Output the (X, Y) coordinate of the center of the cell containing the given text.  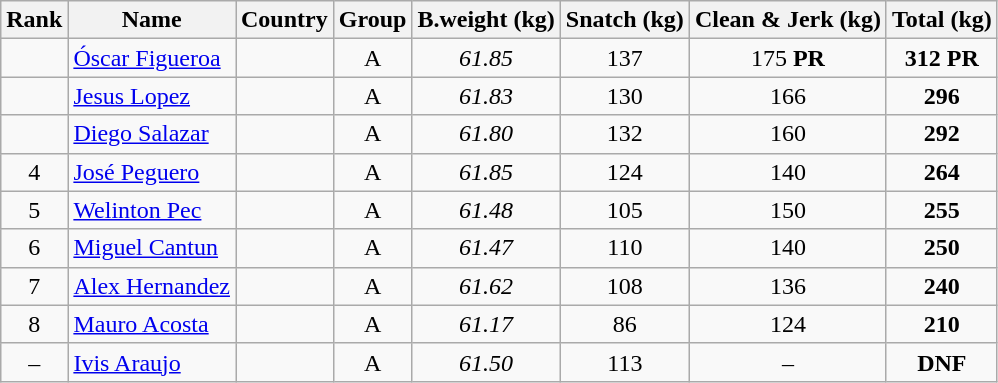
240 (942, 286)
61.47 (486, 248)
160 (788, 134)
Welinton Pec (152, 210)
José Peguero (152, 172)
Country (285, 20)
Alex Hernandez (152, 286)
312 PR (942, 58)
150 (788, 210)
8 (34, 324)
292 (942, 134)
61.83 (486, 96)
Mauro Acosta (152, 324)
250 (942, 248)
Total (kg) (942, 20)
Group (372, 20)
Ivis Araujo (152, 362)
86 (624, 324)
175 PR (788, 58)
Óscar Figueroa (152, 58)
137 (624, 58)
61.80 (486, 134)
130 (624, 96)
296 (942, 96)
210 (942, 324)
4 (34, 172)
255 (942, 210)
61.48 (486, 210)
B.weight (kg) (486, 20)
136 (788, 286)
Rank (34, 20)
Diego Salazar (152, 134)
132 (624, 134)
Clean & Jerk (kg) (788, 20)
264 (942, 172)
105 (624, 210)
Name (152, 20)
Miguel Cantun (152, 248)
5 (34, 210)
61.62 (486, 286)
110 (624, 248)
166 (788, 96)
61.17 (486, 324)
108 (624, 286)
7 (34, 286)
Jesus Lopez (152, 96)
6 (34, 248)
Snatch (kg) (624, 20)
113 (624, 362)
DNF (942, 362)
61.50 (486, 362)
